Scan for the cell matching the given text and deliver its [X, Y] coordinate at center. 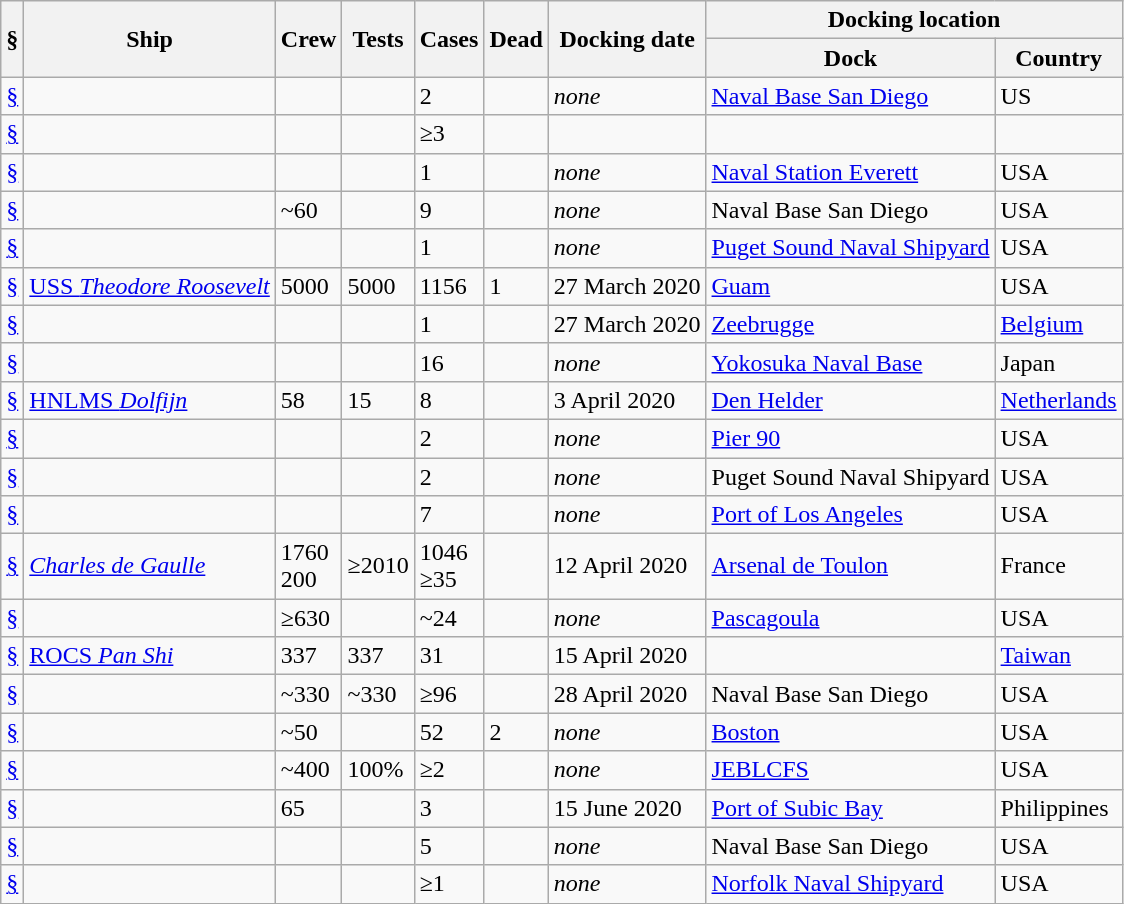
Den Helder [850, 400]
France [1058, 566]
~24 [449, 618]
Charles de Gaulle [150, 566]
3 [449, 808]
1156 [449, 286]
Arsenal de Toulon [850, 566]
1760200 [308, 566]
58 [308, 400]
9 [449, 210]
8 [449, 400]
Boston [850, 732]
≥2010 [378, 566]
5 [449, 846]
Dock [850, 58]
USS Theodore Roosevelt [150, 286]
Taiwan [1058, 656]
Port of Los Angeles [850, 515]
7 [449, 515]
Ship [150, 39]
Country [1058, 58]
3 April 2020 [627, 400]
65 [308, 808]
Cases [449, 39]
≥1 [449, 884]
Philippines [1058, 808]
≥630 [308, 618]
28 April 2020 [627, 694]
Docking date [627, 39]
Naval Station Everett [850, 172]
HNLMS Dolfijn [150, 400]
Norfolk Naval Shipyard [850, 884]
1046≥35 [449, 566]
JEBLCFS [850, 770]
Tests [378, 39]
≥2 [449, 770]
15 [378, 400]
~60 [308, 210]
US [1058, 96]
≥96 [449, 694]
Yokosuka Naval Base [850, 362]
Pier 90 [850, 438]
~400 [308, 770]
31 [449, 656]
~50 [308, 732]
15 June 2020 [627, 808]
15 April 2020 [627, 656]
12 April 2020 [627, 566]
ROCS Pan Shi [150, 656]
Crew [308, 39]
≥3 [449, 134]
Netherlands [1058, 400]
Belgium [1058, 324]
100% [378, 770]
Guam [850, 286]
Zeebrugge [850, 324]
Port of Subic Bay [850, 808]
Japan [1058, 362]
52 [449, 732]
16 [449, 362]
Docking location [914, 20]
Dead [516, 39]
Pascagoula [850, 618]
